Find where the given text appears and provide that cell's center as (x, y) coordinate. 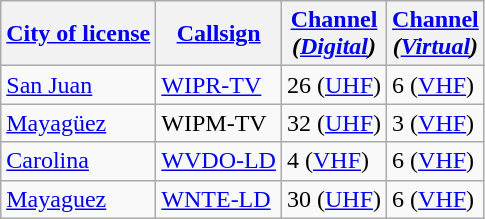
Carolina (78, 161)
Mayaguez (78, 199)
WNTE-LD (219, 199)
Channel(Digital) (334, 34)
32 (UHF) (334, 123)
Mayagüez (78, 123)
WVDO-LD (219, 161)
3 (VHF) (436, 123)
Channel(Virtual) (436, 34)
4 (VHF) (334, 161)
30 (UHF) (334, 199)
City of license (78, 34)
Callsign (219, 34)
WIPM-TV (219, 123)
WIPR-TV (219, 85)
San Juan (78, 85)
26 (UHF) (334, 85)
